Search for the cell housing the specified text and yield its [X, Y] center coordinate. 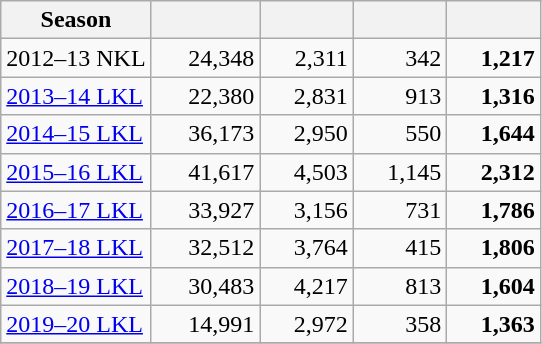
358 [400, 324]
3,156 [307, 210]
1,644 [494, 134]
4,503 [307, 172]
2,950 [307, 134]
550 [400, 134]
32,512 [206, 248]
1,604 [494, 286]
33,927 [206, 210]
36,173 [206, 134]
24,348 [206, 58]
731 [400, 210]
2,311 [307, 58]
2,312 [494, 172]
Season [76, 20]
41,617 [206, 172]
14,991 [206, 324]
1,316 [494, 96]
2014–15 LKL [76, 134]
813 [400, 286]
2013–14 LKL [76, 96]
2,972 [307, 324]
2017–18 LKL [76, 248]
30,483 [206, 286]
3,764 [307, 248]
22,380 [206, 96]
913 [400, 96]
1,217 [494, 58]
1,363 [494, 324]
1,145 [400, 172]
2015–16 LKL [76, 172]
1,806 [494, 248]
1,786 [494, 210]
342 [400, 58]
2018–19 LKL [76, 286]
2012–13 NKL [76, 58]
4,217 [307, 286]
2,831 [307, 96]
2019–20 LKL [76, 324]
2016–17 LKL [76, 210]
415 [400, 248]
